For the text-containing cell, return its midpoint in [x, y] coordinate format. 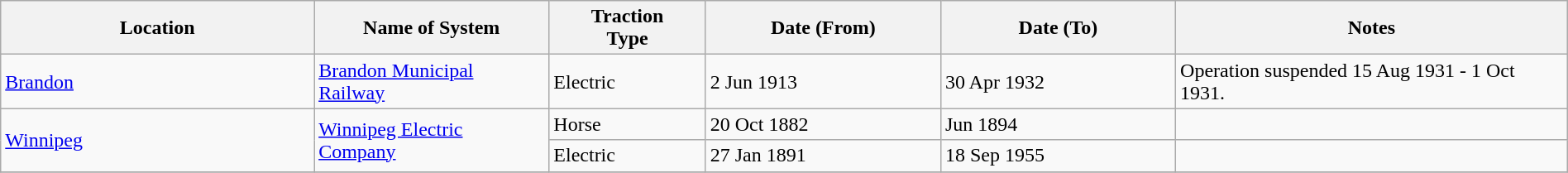
Horse [627, 124]
Notes [1372, 28]
TractionType [627, 28]
2 Jun 1913 [823, 81]
Brandon [157, 81]
Date (From) [823, 28]
27 Jan 1891 [823, 156]
30 Apr 1932 [1058, 81]
Name of System [432, 28]
Operation suspended 15 Aug 1931 - 1 Oct 1931. [1372, 81]
Brandon Municipal Railway [432, 81]
Location [157, 28]
Winnipeg Electric Company [432, 140]
Winnipeg [157, 140]
Jun 1894 [1058, 124]
18 Sep 1955 [1058, 156]
Date (To) [1058, 28]
20 Oct 1882 [823, 124]
